Return [X, Y] of the center of cell containing provided text 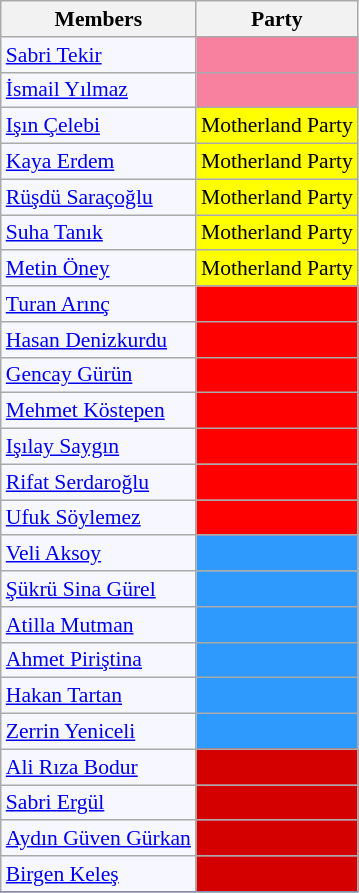
Turan Arınç [98, 304]
Ufuk Söylemez [98, 518]
Kaya Erdem [98, 162]
Members [98, 19]
Ahmet Piriştina [98, 660]
Hakan Tartan [98, 696]
Gencay Gürün [98, 375]
Metin Öney [98, 269]
Sabri Ergül [98, 803]
Party [277, 19]
İsmail Yılmaz [98, 90]
Ali Rıza Bodur [98, 767]
Rifat Serdaroğlu [98, 482]
Birgen Keleş [98, 874]
Sabri Tekir [98, 55]
Veli Aksoy [98, 554]
Işılay Saygın [98, 447]
Atilla Mutman [98, 625]
Mehmet Köstepen [98, 411]
Rüşdü Saraçoğlu [98, 197]
Aydın Güven Gürkan [98, 839]
Suha Tanık [98, 233]
Işın Çelebi [98, 126]
Hasan Denizkurdu [98, 340]
Şükrü Sina Gürel [98, 589]
Zerrin Yeniceli [98, 732]
